Extract the [x, y] coordinate from the center of the cell holding the provided text.  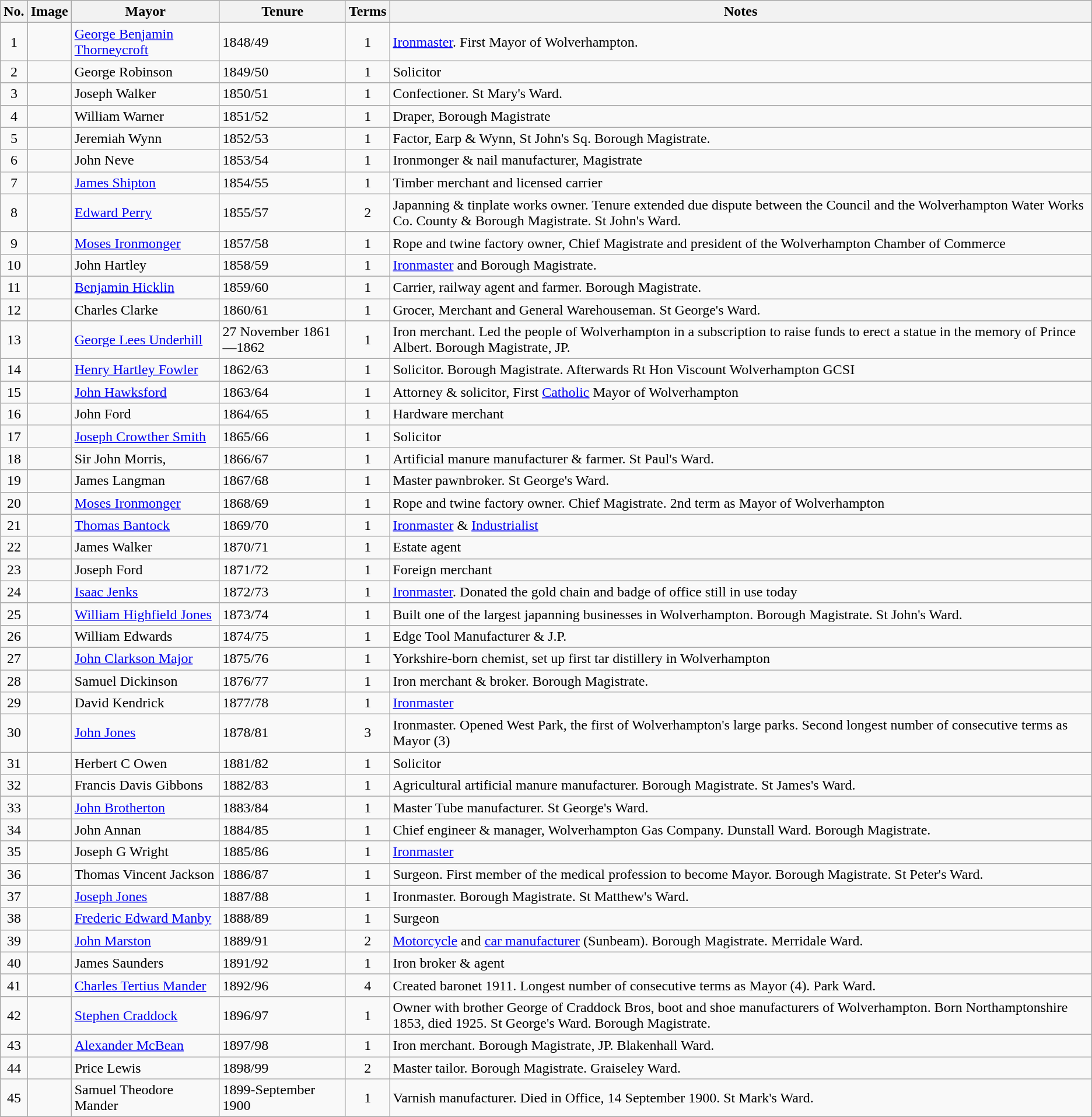
Ironmaster. Donated the gold chain and badge of office still in use today [741, 592]
1863/64 [282, 392]
35 [14, 852]
1853/54 [282, 160]
Solicitor. Borough Magistrate. Afterwards Rt Hon Viscount Wolverhampton GCSI [741, 370]
Ironmonger & nail manufacturer, Magistrate [741, 160]
1868/69 [282, 503]
Surgeon. First member of the medical profession to become Mayor. Borough Magistrate. St Peter's Ward. [741, 874]
Surgeon [741, 919]
George Robinson [145, 72]
1882/83 [282, 786]
John Neve [145, 160]
Timber merchant and licensed carrier [741, 183]
Joseph G Wright [145, 852]
1850/51 [282, 94]
19 [14, 481]
Samuel Theodore Mander [145, 1098]
Joseph Jones [145, 896]
1848/49 [282, 42]
Varnish manufacturer. Died in Office, 14 September 1900. St Mark's Ward. [741, 1098]
David Kendrick [145, 703]
1876/77 [282, 681]
1855/57 [282, 212]
43 [14, 1045]
1892/96 [282, 985]
1858/59 [282, 265]
Joseph Ford [145, 570]
Benjamin Hicklin [145, 287]
Factor, Earp & Wynn, St John's Sq. Borough Magistrate. [741, 138]
27 November 1861—1862 [282, 340]
1877/78 [282, 703]
Ironmaster. Opened West Park, the first of Wolverhampton's large parks. Second longest number of consecutive terms as Mayor (3) [741, 733]
William Highfield Jones [145, 614]
11 [14, 287]
John Hartley [145, 265]
1885/86 [282, 852]
1862/63 [282, 370]
William Edwards [145, 636]
1869/70 [282, 525]
6 [14, 160]
28 [14, 681]
1871/72 [282, 570]
25 [14, 614]
1870/71 [282, 547]
21 [14, 525]
Attorney & solicitor, First Catholic Mayor of Wolverhampton [741, 392]
John Annan [145, 830]
8 [14, 212]
Built one of the largest japanning businesses in Wolverhampton. Borough Magistrate. St John's Ward. [741, 614]
Alexander McBean [145, 1045]
James Saunders [145, 963]
10 [14, 265]
Estate agent [741, 547]
1875/76 [282, 658]
31 [14, 763]
1897/98 [282, 1045]
John Marston [145, 941]
Carrier, railway agent and farmer. Borough Magistrate. [741, 287]
Price Lewis [145, 1067]
23 [14, 570]
Agricultural artificial manure manufacturer. Borough Magistrate. St James's Ward. [741, 786]
Master pawnbroker. St George's Ward. [741, 481]
14 [14, 370]
Master Tube manufacturer. St George's Ward. [741, 808]
1891/92 [282, 963]
1881/82 [282, 763]
1899-September 1900 [282, 1098]
34 [14, 830]
Foreign merchant [741, 570]
1867/68 [282, 481]
45 [14, 1098]
Hardware merchant [741, 414]
17 [14, 437]
26 [14, 636]
Iron merchant & broker. Borough Magistrate. [741, 681]
Thomas Bantock [145, 525]
9 [14, 243]
16 [14, 414]
42 [14, 1015]
Notes [741, 12]
Chief engineer & manager, Wolverhampton Gas Company. Dunstall Ward. Borough Magistrate. [741, 830]
Francis Davis Gibbons [145, 786]
Draper, Borough Magistrate [741, 116]
5 [14, 138]
1857/58 [282, 243]
Motorcycle and car manufacturer (Sunbeam). Borough Magistrate. Merridale Ward. [741, 941]
13 [14, 340]
Joseph Walker [145, 94]
1851/52 [282, 116]
Rope and twine factory owner, Chief Magistrate and president of the Wolverhampton Chamber of Commerce [741, 243]
Charles Clarke [145, 310]
Frederic Edward Manby [145, 919]
1896/97 [282, 1015]
1873/74 [282, 614]
38 [14, 919]
Jeremiah Wynn [145, 138]
Confectioner. St Mary's Ward. [741, 94]
Stephen Craddock [145, 1015]
George Benjamin Thorneycroft [145, 42]
1864/65 [282, 414]
1889/91 [282, 941]
Tenure [282, 12]
Thomas Vincent Jackson [145, 874]
John Clarkson Major [145, 658]
1874/75 [282, 636]
Image [49, 12]
39 [14, 941]
Charles Tertius Mander [145, 985]
Terms [367, 12]
Samuel Dickinson [145, 681]
Iron broker & agent [741, 963]
Yorkshire-born chemist, set up first tar distillery in Wolverhampton [741, 658]
James Shipton [145, 183]
20 [14, 503]
Herbert C Owen [145, 763]
1898/99 [282, 1067]
Iron merchant. Borough Magistrate, JP. Blakenhall Ward. [741, 1045]
1872/73 [282, 592]
No. [14, 12]
15 [14, 392]
Joseph Crowther Smith [145, 437]
1887/88 [282, 896]
Master tailor. Borough Magistrate. Graiseley Ward. [741, 1067]
John Brotherton [145, 808]
1883/84 [282, 808]
12 [14, 310]
Created baronet 1911. Longest number of consecutive terms as Mayor (4). Park Ward. [741, 985]
1884/85 [282, 830]
1860/61 [282, 310]
30 [14, 733]
1878/81 [282, 733]
William Warner [145, 116]
1852/53 [282, 138]
24 [14, 592]
George Lees Underhill [145, 340]
Artificial manure manufacturer & farmer. St Paul's Ward. [741, 459]
Ironmaster & Industrialist [741, 525]
Ironmaster. First Mayor of Wolverhampton. [741, 42]
Ironmaster. Borough Magistrate. St Matthew's Ward. [741, 896]
33 [14, 808]
James Langman [145, 481]
Sir John Morris, [145, 459]
32 [14, 786]
1866/67 [282, 459]
41 [14, 985]
John Jones [145, 733]
1854/55 [282, 183]
Rope and twine factory owner. Chief Magistrate. 2nd term as Mayor of Wolverhampton [741, 503]
Edward Perry [145, 212]
7 [14, 183]
1886/87 [282, 874]
Edge Tool Manufacturer & J.P. [741, 636]
Isaac Jenks [145, 592]
18 [14, 459]
40 [14, 963]
James Walker [145, 547]
John Ford [145, 414]
1849/50 [282, 72]
Henry Hartley Fowler [145, 370]
1888/89 [282, 919]
John Hawksford [145, 392]
36 [14, 874]
1865/66 [282, 437]
22 [14, 547]
37 [14, 896]
Grocer, Merchant and General Warehouseman. St George's Ward. [741, 310]
Ironmaster and Borough Magistrate. [741, 265]
44 [14, 1067]
27 [14, 658]
29 [14, 703]
Mayor [145, 12]
1859/60 [282, 287]
